Determine the (x, y) coordinate at the center of the cell enclosing the given text.  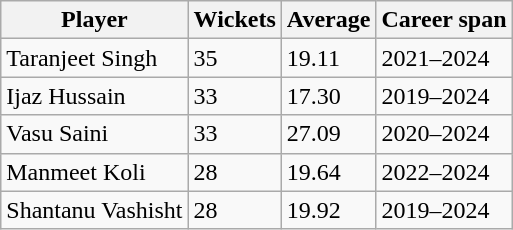
Manmeet Koli (94, 172)
27.09 (328, 134)
Average (328, 20)
19.92 (328, 210)
2022–2024 (444, 172)
Career span (444, 20)
Vasu Saini (94, 134)
Shantanu Vashisht (94, 210)
17.30 (328, 96)
Wickets (234, 20)
Player (94, 20)
19.64 (328, 172)
2020–2024 (444, 134)
Ijaz Hussain (94, 96)
19.11 (328, 58)
2021–2024 (444, 58)
Taranjeet Singh (94, 58)
35 (234, 58)
